Return the [x, y] coordinate for the center point of the cell that contains the specified text.  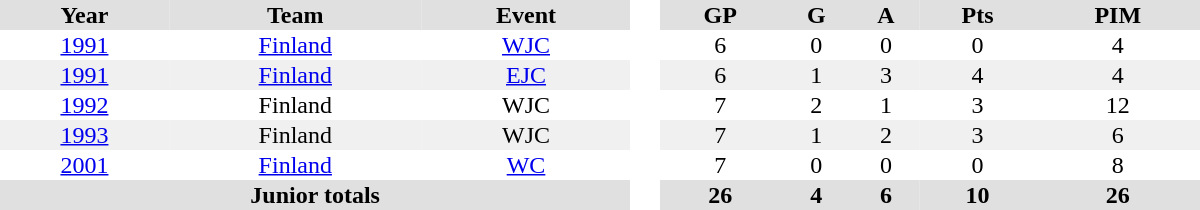
1993 [84, 135]
Team [296, 15]
10 [978, 195]
GP [720, 15]
PIM [1118, 15]
EJC [526, 75]
Year [84, 15]
Event [526, 15]
Pts [978, 15]
Junior totals [315, 195]
G [816, 15]
WC [526, 165]
A [886, 15]
12 [1118, 105]
1992 [84, 105]
8 [1118, 165]
2001 [84, 165]
